Return the [x, y] coordinate for the center point of the cell that contains the specified text.  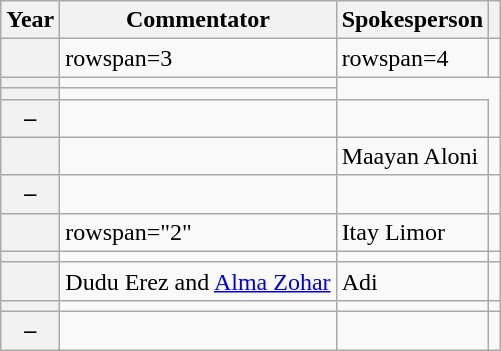
Commentator [198, 20]
Year [30, 20]
rowspan="2" [198, 232]
Spokesperson [412, 20]
Adi [412, 281]
Itay Limor [412, 232]
Dudu Erez and Alma Zohar [198, 281]
rowspan=3 [198, 58]
Maayan Aloni [412, 156]
rowspan=4 [412, 58]
